Find where the given text appears and provide that cell's center as (x, y) coordinate. 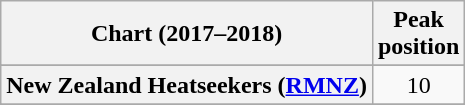
Chart (2017–2018) (187, 34)
Peakposition (418, 34)
New Zealand Heatseekers (RMNZ) (187, 85)
10 (418, 85)
